Find where the given text appears and provide that cell's center as [X, Y] coordinate. 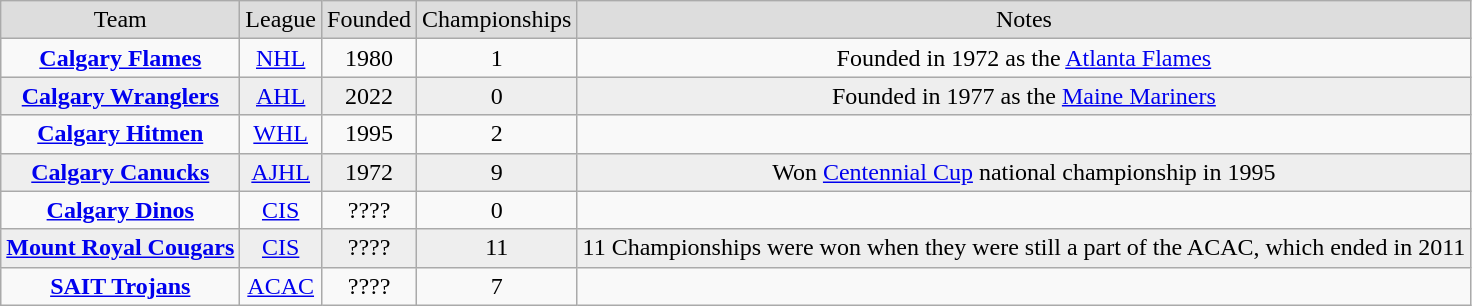
NHL [281, 58]
2 [497, 134]
Calgary Hitmen [120, 134]
1980 [370, 58]
Founded in 1977 as the Maine Mariners [1024, 96]
Won Centennial Cup national championship in 1995 [1024, 172]
Founded [370, 20]
Calgary Wranglers [120, 96]
9 [497, 172]
Calgary Dinos [120, 210]
7 [497, 286]
Notes [1024, 20]
Calgary Canucks [120, 172]
Founded in 1972 as the Atlanta Flames [1024, 58]
11 Championships were won when they were still a part of the ACAC, which ended in 2011 [1024, 248]
1972 [370, 172]
WHL [281, 134]
Mount Royal Cougars [120, 248]
ACAC [281, 286]
AJHL [281, 172]
2022 [370, 96]
Calgary Flames [120, 58]
11 [497, 248]
Championships [497, 20]
AHL [281, 96]
Team [120, 20]
League [281, 20]
SAIT Trojans [120, 286]
1 [497, 58]
1995 [370, 134]
